Provide the [X, Y] coordinate of the cell's center where the given text is located.  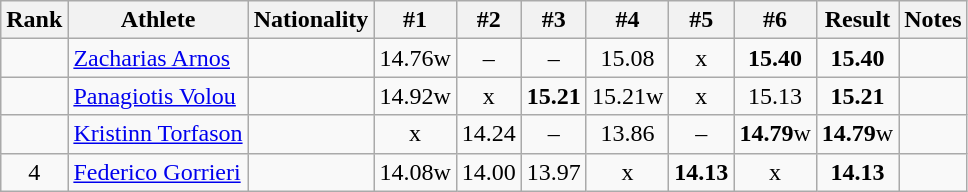
Kristinn Torfason [158, 134]
14.76w [415, 58]
15.08 [627, 58]
#1 [415, 20]
13.86 [627, 134]
15.21w [627, 96]
Zacharias Arnos [158, 58]
Athlete [158, 20]
#5 [702, 20]
Panagiotis Volou [158, 96]
Notes [933, 20]
Nationality [311, 20]
15.13 [775, 96]
#4 [627, 20]
Rank [34, 20]
#3 [554, 20]
Federico Gorrieri [158, 172]
#6 [775, 20]
13.97 [554, 172]
14.08w [415, 172]
14.24 [488, 134]
14.92w [415, 96]
#2 [488, 20]
14.00 [488, 172]
Result [857, 20]
4 [34, 172]
